Locate the cell with the specified text and output its [x, y] center coordinate. 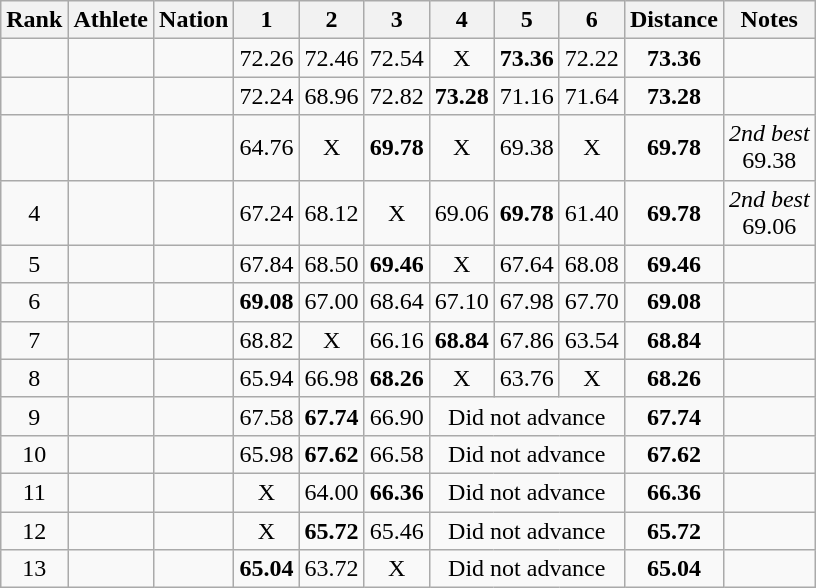
63.72 [332, 569]
68.12 [332, 212]
72.26 [266, 58]
7 [34, 340]
67.98 [526, 302]
66.58 [396, 454]
72.46 [332, 58]
8 [34, 378]
67.10 [462, 302]
11 [34, 492]
68.64 [396, 302]
71.64 [592, 96]
67.64 [526, 264]
2nd best69.06 [769, 212]
65.46 [396, 531]
72.54 [396, 58]
61.40 [592, 212]
68.08 [592, 264]
67.84 [266, 264]
68.82 [266, 340]
2 [332, 20]
72.24 [266, 96]
69.06 [462, 212]
Athlete [111, 20]
1 [266, 20]
72.82 [396, 96]
66.90 [396, 416]
66.98 [332, 378]
71.16 [526, 96]
72.22 [592, 58]
68.50 [332, 264]
13 [34, 569]
67.70 [592, 302]
Distance [674, 20]
63.76 [526, 378]
3 [396, 20]
10 [34, 454]
63.54 [592, 340]
66.16 [396, 340]
65.98 [266, 454]
64.00 [332, 492]
67.58 [266, 416]
65.94 [266, 378]
12 [34, 531]
67.24 [266, 212]
67.86 [526, 340]
9 [34, 416]
67.00 [332, 302]
Notes [769, 20]
69.38 [526, 148]
68.96 [332, 96]
Rank [34, 20]
Nation [194, 20]
2nd best69.38 [769, 148]
64.76 [266, 148]
